Return [x, y] of the center of cell containing provided text 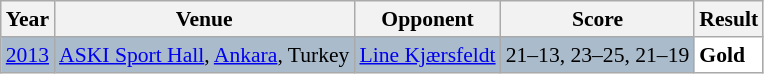
ASKI Sport Hall, Ankara, Turkey [204, 55]
Score [598, 19]
Year [28, 19]
2013 [28, 55]
21–13, 23–25, 21–19 [598, 55]
Opponent [427, 19]
Result [728, 19]
Line Kjærsfeldt [427, 55]
Gold [728, 55]
Venue [204, 19]
